From the cell containing the given text, extract its center point as (X, Y) coordinate. 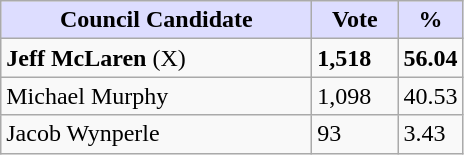
Jeff McLaren (X) (156, 58)
Michael Murphy (156, 96)
Vote (355, 20)
1,518 (355, 58)
% (430, 20)
1,098 (355, 96)
93 (355, 134)
56.04 (430, 58)
Jacob Wynperle (156, 134)
3.43 (430, 134)
Council Candidate (156, 20)
40.53 (430, 96)
